Capture the cell that displays the provided text and extract its [x, y] central coordinate. 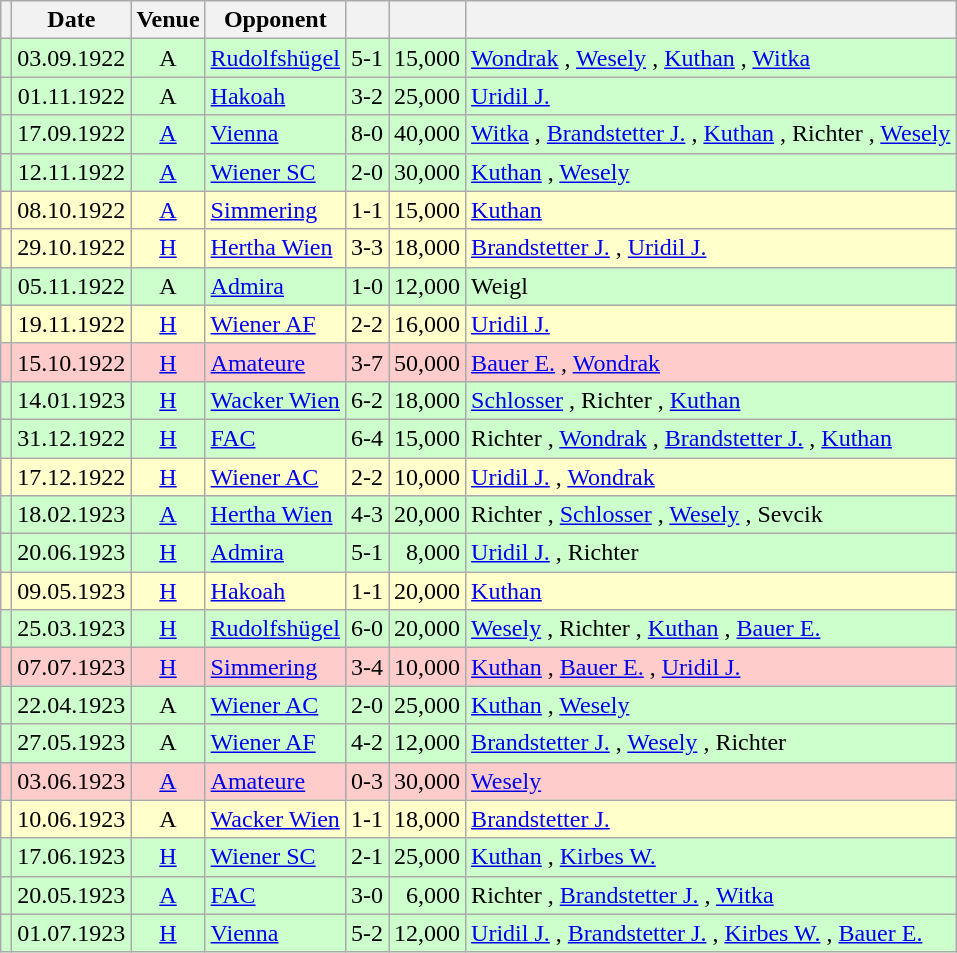
Richter , Wondrak , Brandstetter J. , Kuthan [711, 438]
05.11.1922 [72, 286]
4-3 [366, 515]
Kuthan , Kirbes W. [711, 857]
01.11.1922 [72, 96]
Uridil J. , Brandstetter J. , Kirbes W. , Bauer E. [711, 933]
09.05.1923 [72, 591]
0-3 [366, 781]
Witka , Brandstetter J. , Kuthan , Richter , Wesely [711, 134]
27.05.1923 [72, 743]
Richter , Schlosser , Wesely , Sevcik [711, 515]
31.12.1922 [72, 438]
16,000 [428, 324]
3-4 [366, 667]
50,000 [428, 362]
17.09.1922 [72, 134]
20.06.1923 [72, 553]
Opponent [275, 20]
17.12.1922 [72, 477]
6,000 [428, 895]
14.01.1923 [72, 400]
5-2 [366, 933]
8,000 [428, 553]
Weigl [711, 286]
2-1 [366, 857]
3-2 [366, 96]
3-7 [366, 362]
Uridil J. , Richter [711, 553]
17.06.1923 [72, 857]
6-4 [366, 438]
12.11.1922 [72, 172]
Date [72, 20]
07.07.1923 [72, 667]
3-0 [366, 895]
18.02.1923 [72, 515]
25.03.1923 [72, 629]
Kuthan , Bauer E. , Uridil J. [711, 667]
19.11.1922 [72, 324]
6-2 [366, 400]
Brandstetter J. , Wesely , Richter [711, 743]
Wondrak , Wesely , Kuthan , Witka [711, 58]
22.04.1923 [72, 705]
6-0 [366, 629]
3-3 [366, 248]
Venue [168, 20]
20.05.1923 [72, 895]
4-2 [366, 743]
03.09.1922 [72, 58]
40,000 [428, 134]
Wesely [711, 781]
Bauer E. , Wondrak [711, 362]
Richter , Brandstetter J. , Witka [711, 895]
29.10.1922 [72, 248]
Brandstetter J. [711, 819]
08.10.1922 [72, 210]
03.06.1923 [72, 781]
Brandstetter J. , Uridil J. [711, 248]
10.06.1923 [72, 819]
Uridil J. , Wondrak [711, 477]
8-0 [366, 134]
15.10.1922 [72, 362]
Schlosser , Richter , Kuthan [711, 400]
1-0 [366, 286]
Wesely , Richter , Kuthan , Bauer E. [711, 629]
01.07.1923 [72, 933]
